From the cell containing the given text, extract its center point as (x, y) coordinate. 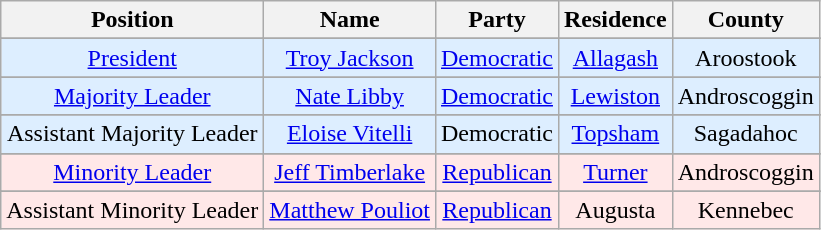
County (746, 20)
Majority Leader (132, 96)
Matthew Pouliot (350, 210)
Turner (615, 172)
Name (350, 20)
Nate Libby (350, 96)
President (132, 58)
Topsham (615, 134)
Allagash (615, 58)
Aroostook (746, 58)
Residence (615, 20)
Troy Jackson (350, 58)
Augusta (615, 210)
Assistant Majority Leader (132, 134)
Sagadahoc (746, 134)
Party (496, 20)
Assistant Minority Leader (132, 210)
Lewiston (615, 96)
Eloise Vitelli (350, 134)
Kennebec (746, 210)
Minority Leader (132, 172)
Jeff Timberlake (350, 172)
Position (132, 20)
